From the cell containing the given text, extract its center point as (X, Y) coordinate. 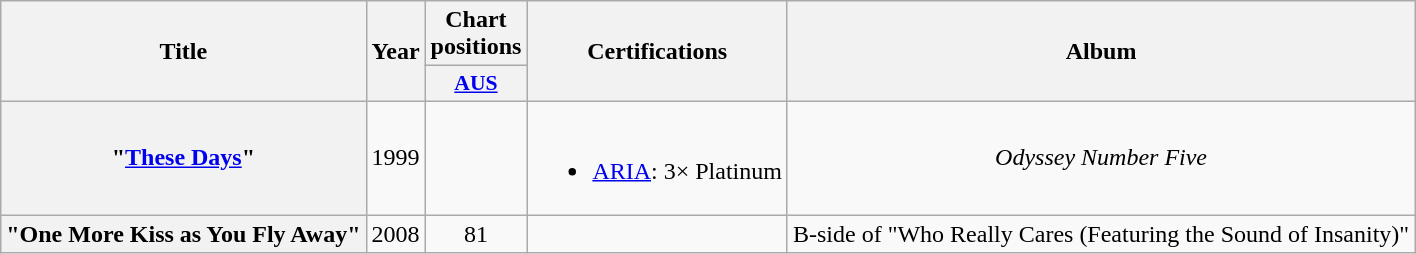
81 (476, 233)
"These Days" (184, 158)
Chart positions (476, 34)
2008 (396, 233)
1999 (396, 158)
AUS (476, 84)
Album (1100, 52)
Title (184, 52)
B-side of "Who Really Cares (Featuring the Sound of Insanity)" (1100, 233)
Odyssey Number Five (1100, 158)
ARIA: 3× Platinum (658, 158)
"One More Kiss as You Fly Away" (184, 233)
Year (396, 52)
Certifications (658, 52)
